Return the [X, Y] coordinate for the center point of the cell that contains the specified text.  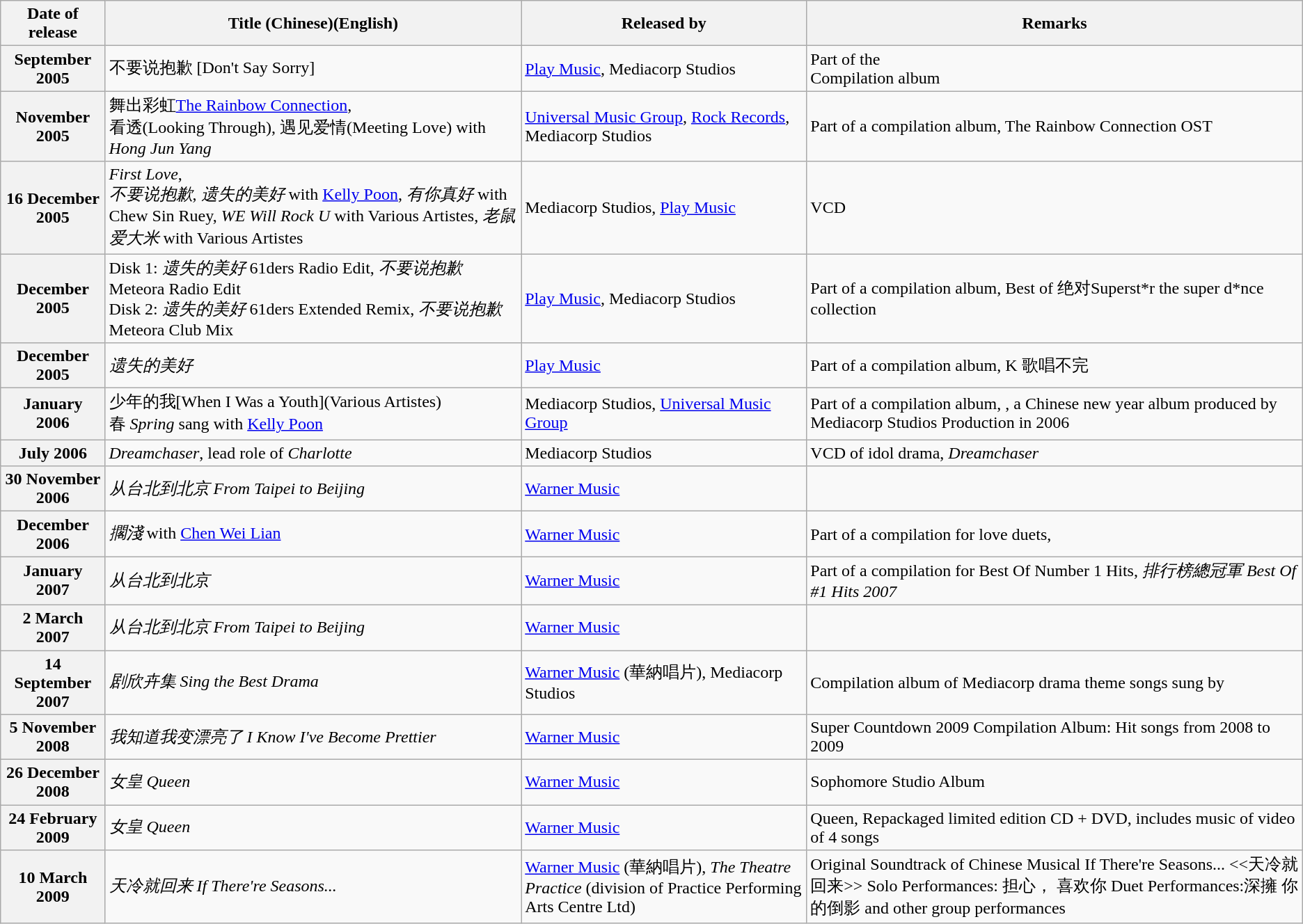
24 February 2009 [53, 828]
Compilation album of Mediacorp drama theme songs sung by [1055, 682]
Date of release [53, 24]
Part of a compilation album, , a Chinese new year album produced by Mediacorp Studios Production in 2006 [1055, 414]
First Love,不要说抱歉, 遗失的美好 with Kelly Poon, 有你真好 with Chew Sin Ruey, WE Will Rock U with Various Artistes, 老鼠爱大米 with Various Artistes [313, 207]
Mediacorp Studios, Universal Music Group [664, 414]
10 March 2009 [53, 887]
14 September 2007 [53, 682]
从台北到北京 [313, 581]
30 November 2006 [53, 488]
擱淺 with Chen Wei Lian [313, 534]
VCD [1055, 207]
Part of the Compilation album [1055, 68]
遗失的美好 [313, 366]
Remarks [1055, 24]
Part of a compilation for love duets, [1055, 534]
Play Music [664, 366]
2 March 2007 [53, 628]
July 2006 [53, 453]
Sophomore Studio Album [1055, 782]
Mediacorp Studios [664, 453]
December 2006 [53, 534]
剧欣卉集 Sing the Best Drama [313, 682]
Super Countdown 2009 Compilation Album: Hit songs from 2008 to 2009 [1055, 738]
天冷就回来 If There're Seasons... [313, 887]
Part of a compilation album, Best of 绝对Superst*r the super d*nce collection [1055, 298]
Title (Chinese)(English) [313, 24]
Disk 1: 遗失的美好 61ders Radio Edit, 不要说抱歉 Meteora Radio EditDisk 2: 遗失的美好 61ders Extended Remix, 不要说抱歉 Meteora Club Mix [313, 298]
Part of a compilation for Best Of Number 1 Hits, 排行榜總冠軍 Best Of #1 Hits 2007 [1055, 581]
Mediacorp Studios, Play Music [664, 207]
January 2006 [53, 414]
26 December 2008 [53, 782]
Universal Music Group, Rock Records, Mediacorp Studios [664, 127]
Dreamchaser, lead role of Charlotte [313, 453]
我知道我变漂亮了 I Know I've Become Prettier [313, 738]
Warner Music (華納唱片), Mediacorp Studios [664, 682]
不要说抱歉 [Don't Say Sorry] [313, 68]
September 2005 [53, 68]
Part of a compilation album, The Rainbow Connection OST [1055, 127]
VCD of idol drama, Dreamchaser [1055, 453]
November 2005 [53, 127]
Warner Music (華納唱片), The Theatre Practice (division of Practice Performing Arts Centre Ltd) [664, 887]
Released by [664, 24]
5 November 2008 [53, 738]
16 December 2005 [53, 207]
舞出彩虹The Rainbow Connection,看透(Looking Through), 遇见爱情(Meeting Love) with Hong Jun Yang [313, 127]
Part of a compilation album, K 歌唱不完 [1055, 366]
少年的我[When I Was a Youth](Various Artistes)春 Spring sang with Kelly Poon [313, 414]
Queen, Repackaged limited edition CD + DVD, includes music of video of 4 songs [1055, 828]
January 2007 [53, 581]
